Find where the given text appears and provide that cell's center as (X, Y) coordinate. 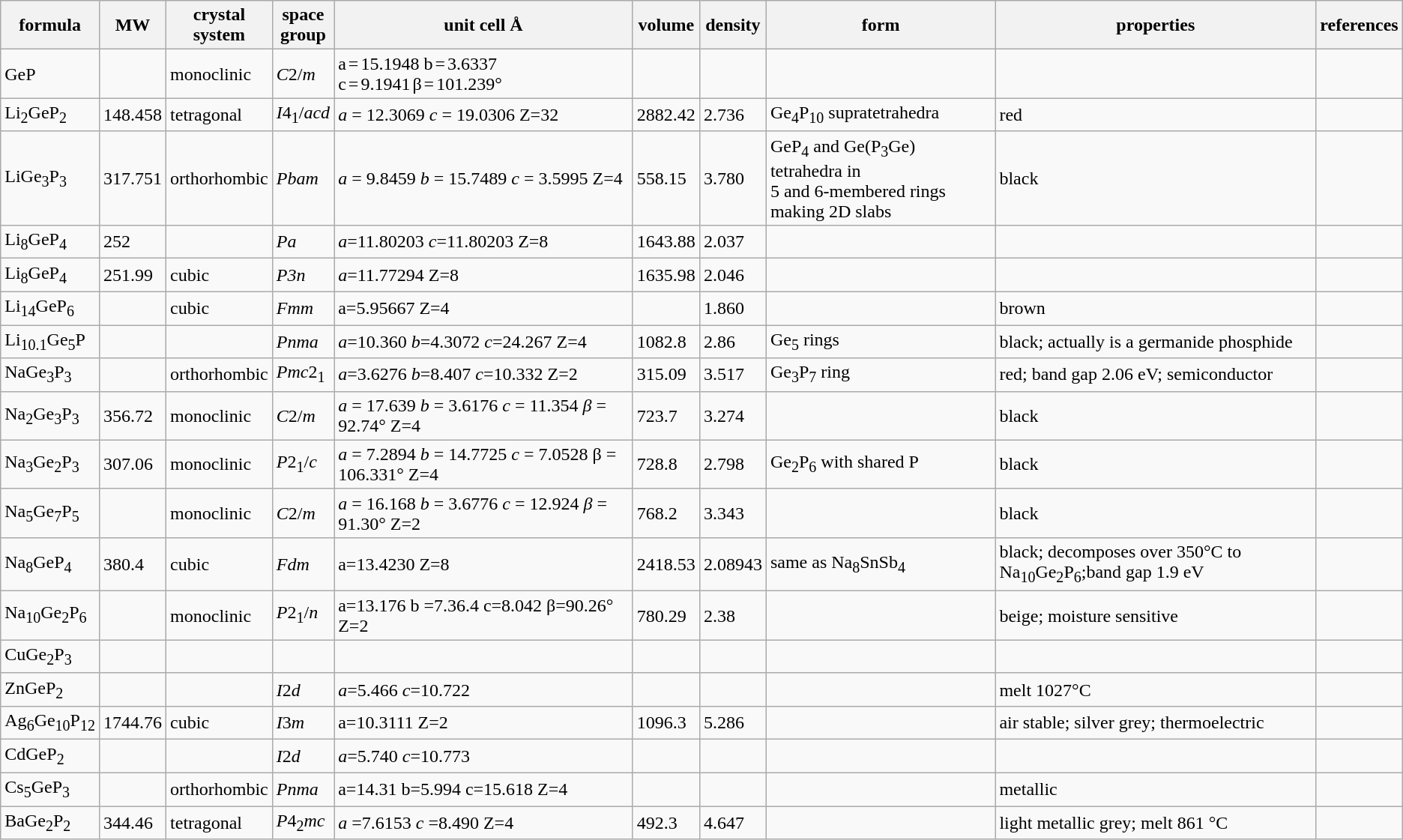
2.798 (733, 465)
P21/n (303, 616)
a = 16.168 b = 3.6776 c = 12.924 β = 91.30° Z=2 (484, 513)
a=5.466 c=10.722 (484, 689)
1744.76 (132, 723)
a = 9.8459 b = 15.7489 c = 3.5995 Z=4 (484, 178)
Li2GeP2 (50, 115)
a =7.6153 c =8.490 Z=4 (484, 823)
P42mc (303, 823)
GeP (50, 73)
Fdm (303, 563)
red; band gap 2.06 eV; semiconductor (1156, 375)
Cs5GeP3 (50, 789)
1082.8 (666, 342)
780.29 (666, 616)
Ge5 rings (880, 342)
307.06 (132, 465)
black; actually is a germanide phosphide (1156, 342)
Pbam (303, 178)
2.037 (733, 242)
CuGe2P3 (50, 656)
Na2Ge3P3 (50, 415)
723.7 (666, 415)
beige; moisture sensitive (1156, 616)
ZnGeP2 (50, 689)
a=10.360 b=4.3072 c=24.267 Z=4 (484, 342)
a=14.31 b=5.994 c=15.618 Z=4 (484, 789)
2.046 (733, 275)
formula (50, 25)
Li14GeP6 (50, 308)
2.38 (733, 616)
a = 7.2894 b = 14.7725 c = 7.0528 β = 106.331° Z=4 (484, 465)
a=3.6276 b=8.407 c=10.332 Z=2 (484, 375)
spacegroup (303, 25)
3.780 (733, 178)
728.8 (666, 465)
380.4 (132, 563)
P3n (303, 275)
a = 12.3069 c = 19.0306 Z=32 (484, 115)
Li10.1Ge5P (50, 342)
metallic (1156, 789)
I41/acd (303, 115)
same as Na8SnSb4 (880, 563)
356.72 (132, 415)
252 (132, 242)
a=11.80203 c=11.80203 Z=8 (484, 242)
1635.98 (666, 275)
3.343 (733, 513)
Ge4P10 supratetrahedra (880, 115)
2.86 (733, 342)
Na3Ge2P3 (50, 465)
1096.3 (666, 723)
344.46 (132, 823)
a=11.77294 Z=8 (484, 275)
GeP4 and Ge(P3Ge) tetrahedra in5 and 6-membered rings making 2D slabs (880, 178)
Na8GeP4 (50, 563)
3.517 (733, 375)
black; decomposes over 350°C to Na10Ge2P6;band gap 1.9 eV (1156, 563)
Na10Ge2P6 (50, 616)
1643.88 (666, 242)
light metallic grey; melt 861 °C (1156, 823)
558.15 (666, 178)
I3m (303, 723)
a = 17.639 b = 3.6176 c = 11.354 β = 92.74° Z=4 (484, 415)
1.860 (733, 308)
Pmc21 (303, 375)
Pa (303, 242)
315.09 (666, 375)
a=13.176 b =7.36.4 c=8.042 β=90.26° Z=2 (484, 616)
2882.42 (666, 115)
4.647 (733, 823)
red (1156, 115)
brown (1156, 308)
148.458 (132, 115)
a = 15.1948 b = 3.6337 c = 9.1941 β = 101.239° (484, 73)
Fmm (303, 308)
5.286 (733, 723)
density (733, 25)
768.2 (666, 513)
492.3 (666, 823)
P21/c (303, 465)
MW (132, 25)
CdGeP2 (50, 756)
Ag6Ge10P12 (50, 723)
references (1360, 25)
BaGe2P2 (50, 823)
a=5.740 c=10.773 (484, 756)
2418.53 (666, 563)
a=13.4230 Z=8 (484, 563)
a=5.95667 Z=4 (484, 308)
air stable; silver grey; thermoelectric (1156, 723)
2.736 (733, 115)
unit cell Å (484, 25)
volume (666, 25)
Na5Ge7P5 (50, 513)
melt 1027°C (1156, 689)
properties (1156, 25)
crystalsystem (220, 25)
317.751 (132, 178)
Ge3P7 ring (880, 375)
251.99 (132, 275)
LiGe3P3 (50, 178)
3.274 (733, 415)
Ge2P6 with shared P (880, 465)
form (880, 25)
2.08943 (733, 563)
a=10.3111 Z=2 (484, 723)
NaGe3P3 (50, 375)
